Find where the given text appears and provide that cell's center as (x, y) coordinate. 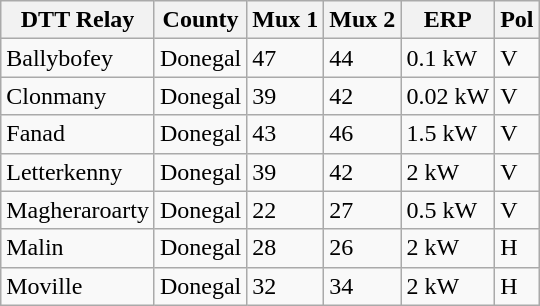
27 (362, 210)
Mux 1 (286, 20)
26 (362, 248)
32 (286, 286)
DTT Relay (78, 20)
0.1 kW (448, 58)
County (200, 20)
Pol (517, 20)
Malin (78, 248)
28 (286, 248)
Mux 2 (362, 20)
34 (362, 286)
1.5 kW (448, 134)
ERP (448, 20)
22 (286, 210)
Clonmany (78, 96)
47 (286, 58)
46 (362, 134)
Moville (78, 286)
Letterkenny (78, 172)
Ballybofey (78, 58)
Magheraroarty (78, 210)
43 (286, 134)
Fanad (78, 134)
0.02 kW (448, 96)
0.5 kW (448, 210)
44 (362, 58)
